Find where the given text appears and provide that cell's center as [x, y] coordinate. 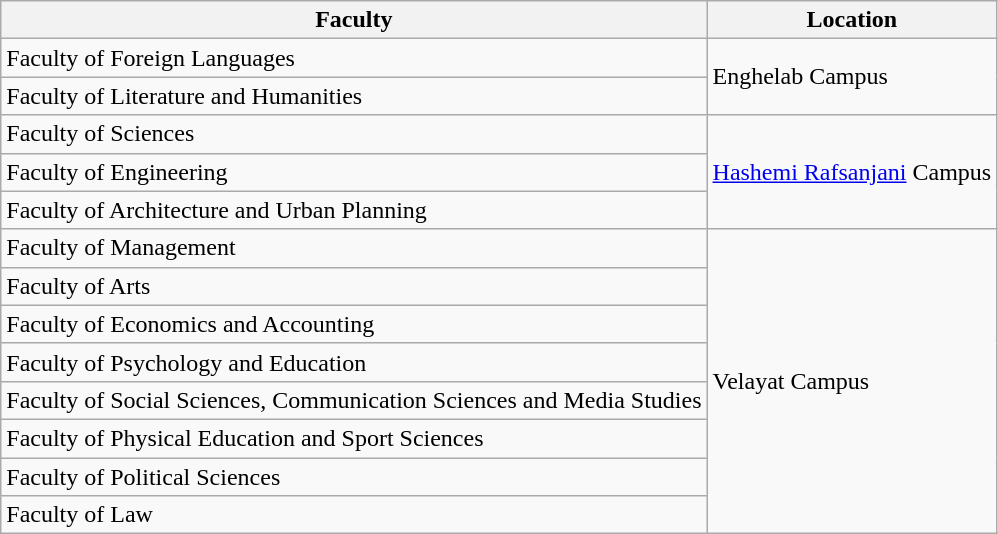
Faculty of Physical Education and Sport Sciences [354, 438]
Faculty of Architecture and Urban Planning [354, 210]
Faculty of Social Sciences, Communication Sciences and Media Studies [354, 400]
Faculty of Law [354, 515]
Enghelab Campus [852, 77]
Faculty [354, 20]
Faculty of Foreign Languages [354, 58]
Faculty of Management [354, 248]
Velayat Campus [852, 381]
Faculty of Sciences [354, 134]
Hashemi Rafsanjani Campus [852, 172]
Faculty of Political Sciences [354, 477]
Faculty of Engineering [354, 172]
Faculty of Economics and Accounting [354, 324]
Location [852, 20]
Faculty of Arts [354, 286]
Faculty of Psychology and Education [354, 362]
Faculty of Literature and Humanities [354, 96]
